Return the (x, y) coordinate for the center point of the cell that contains the specified text.  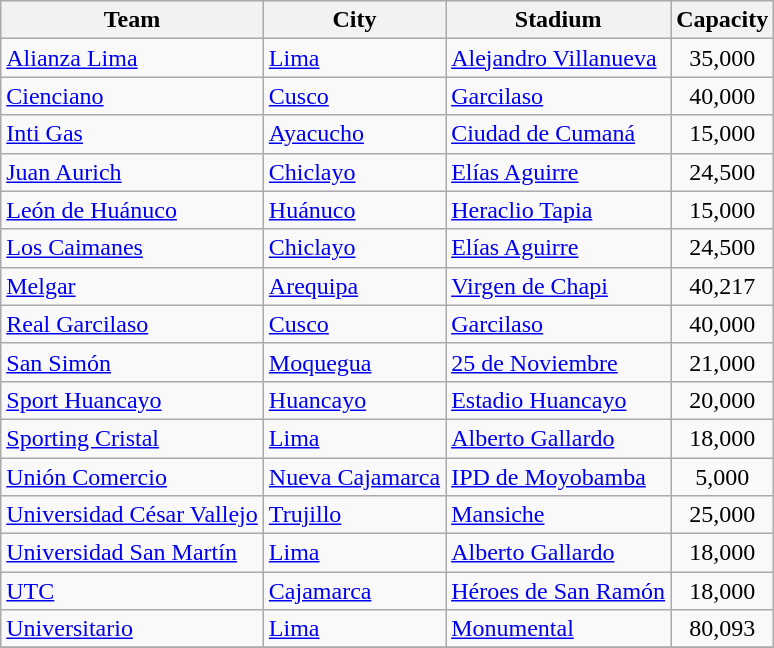
Sporting Cristal (132, 438)
Arequipa (354, 286)
San Simón (132, 362)
25,000 (722, 515)
Huánuco (354, 210)
25 de Noviembre (558, 362)
City (354, 20)
21,000 (722, 362)
Alejandro Villanueva (558, 58)
Huancayo (354, 400)
Héroes de San Ramón (558, 591)
Universitario (132, 629)
IPD de Moyobamba (558, 477)
Universidad César Vallejo (132, 515)
40,217 (722, 286)
UTC (132, 591)
Los Caimanes (132, 248)
Monumental (558, 629)
Stadium (558, 20)
Ciudad de Cumaná (558, 134)
León de Huánuco (132, 210)
Estadio Huancayo (558, 400)
Real Garcilaso (132, 324)
Ayacucho (354, 134)
Cajamarca (354, 591)
5,000 (722, 477)
Heraclio Tapia (558, 210)
Cienciano (132, 96)
Nueva Cajamarca (354, 477)
Unión Comercio (132, 477)
Team (132, 20)
Virgen de Chapi (558, 286)
Juan Aurich (132, 172)
Melgar (132, 286)
Mansiche (558, 515)
Inti Gas (132, 134)
Moquegua (354, 362)
Alianza Lima (132, 58)
80,093 (722, 629)
Trujillo (354, 515)
35,000 (722, 58)
Capacity (722, 20)
20,000 (722, 400)
Universidad San Martín (132, 553)
Sport Huancayo (132, 400)
